Determine the [x, y] coordinate at the center of the cell enclosing the given text.  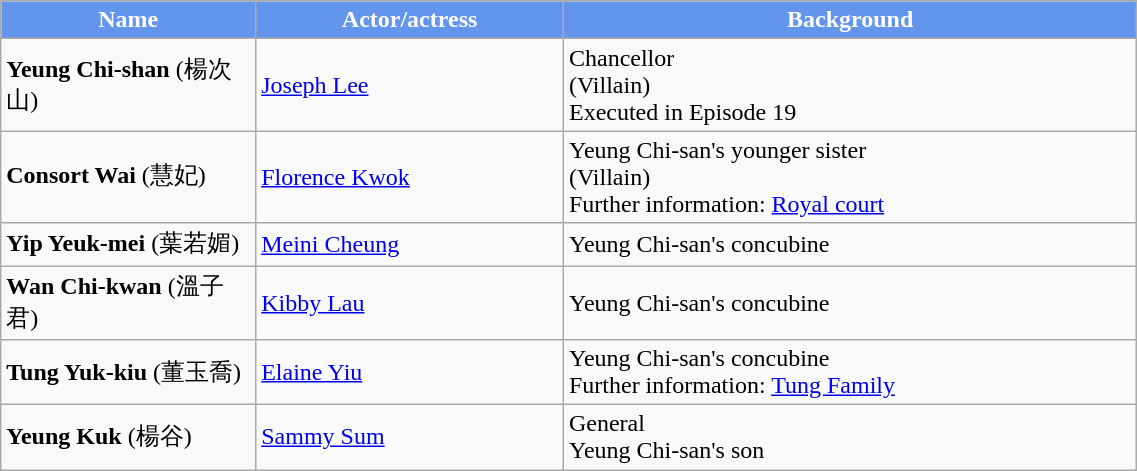
Tung Yuk-kiu (董玉喬) [128, 372]
Name [128, 20]
Yeung Chi-san's concubineFurther information: Tung Family [850, 372]
Sammy Sum [410, 438]
Yeung Chi-san's younger sister(Villain)Further information: Royal court [850, 177]
Background [850, 20]
Chancellor(Villain)Executed in Episode 19 [850, 85]
Kibby Lau [410, 303]
Elaine Yiu [410, 372]
Actor/actress [410, 20]
Joseph Lee [410, 85]
Consort Wai (慧妃) [128, 177]
Yeung Chi-shan (楊次山) [128, 85]
Yip Yeuk-mei (葉若媚) [128, 244]
Yeung Kuk (楊谷) [128, 438]
Meini Cheung [410, 244]
Wan Chi-kwan (溫子君) [128, 303]
Florence Kwok [410, 177]
GeneralYeung Chi-san's son [850, 438]
